Pinpoint the cell where the given text exists, returning its (X, Y) midpoint coordinate. 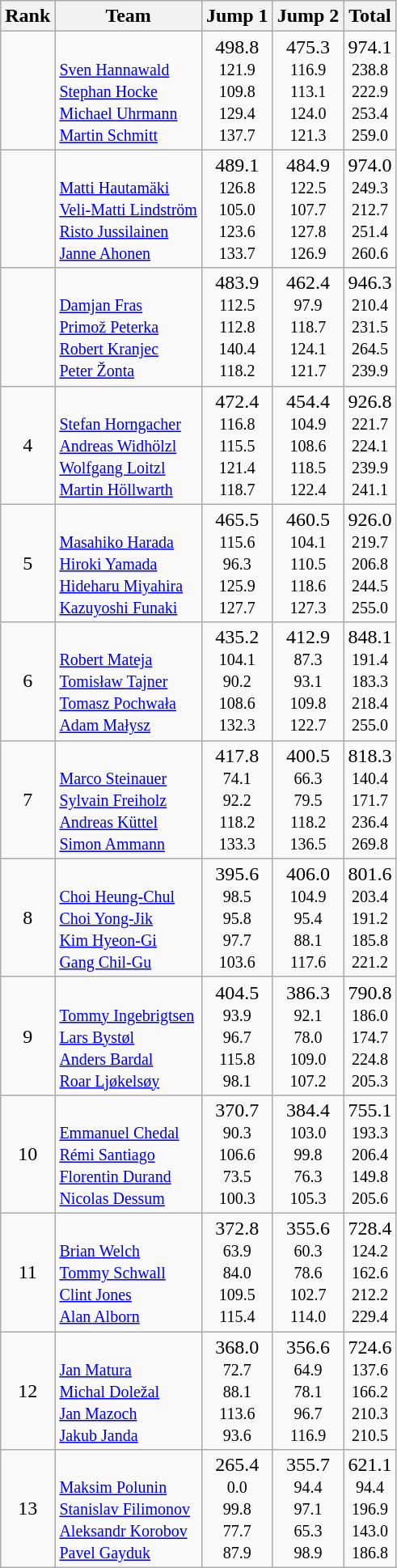
Stefan Horngacher Andreas Widhölzl Wolfgang Loitzl Martin Höllwarth (129, 445)
Tommy Ingebrigtsen Lars Bystøl Anders Bardal Roar Ljøkelsøy (129, 1036)
472.4 116.8 115.5 121.4 118.7 (237, 445)
498.8 121.9 109.8 129.4 137.7 (237, 91)
Brian Welch Tommy Schwall Clint Jones Alan Alborn (129, 1272)
728.4 124.2 162.6 212.2 229.4 (370, 1272)
Team (129, 16)
462.4 97.9 118.7 124.1 121.7 (308, 327)
484.9 122.5 107.7 127.8 126.9 (308, 209)
368.0 72.7 88.1 113.6 93.6 (237, 1391)
10 (27, 1154)
Sven Hannawald Stephan Hocke Michael Uhrmann Martin Schmitt (129, 91)
465.5 115.6 96.3 125.9 127.7 (237, 563)
926.0 219.7 206.8 244.5 255.0 (370, 563)
Matti Hautamäki Veli-Matti Lindström Risto Jussilainen Janne Ahonen (129, 209)
384.4 103.0 99.8 76.3 105.3 (308, 1154)
801.6 203.4 191.2 185.8 221.2 (370, 917)
974.1 238.8 222.9 253.4 259.0 (370, 91)
Marco Steinauer Sylvain Freiholz Andreas Küttel Simon Ammann (129, 799)
4 (27, 445)
Masahiko Harada Hiroki Yamada Hideharu Miyahira Kazuyoshi Funaki (129, 563)
8 (27, 917)
Jan Matura Michal Doležal Jan Mazoch Jakub Janda (129, 1391)
790.8 186.0 174.7 224.8 205.3 (370, 1036)
372.8 63.9 84.0 109.5 115.4 (237, 1272)
395.6 98.5 95.8 97.7 103.6 (237, 917)
848.1 191.4 183.3 218.4 255.0 (370, 681)
355.6 60.3 78.6 102.7 114.0 (308, 1272)
Maksim Polunin Stanislav Filimonov Aleksandr Korobov Pavel Gayduk (129, 1509)
7 (27, 799)
475.3 116.9 113.1 124.0 121.3 (308, 91)
818.3 140.4 171.7 236.4 269.8 (370, 799)
454.4 104.9 108.6 118.5 122.4 (308, 445)
404.5 93.9 96.7 115.8 98.1 (237, 1036)
6 (27, 681)
386.3 92.1 78.0 109.0 107.2 (308, 1036)
Damjan Fras Primož Peterka Robert Kranjec Peter Žonta (129, 327)
11 (27, 1272)
Choi Heung-Chul Choi Yong-Jik Kim Hyeon-Gi Gang Chil-Gu (129, 917)
12 (27, 1391)
755.1 193.3 206.4 149.8 205.6 (370, 1154)
5 (27, 563)
483.9 112.5 112.8 140.4 118.2 (237, 327)
Robert Mateja Tomisław Tajner Tomasz Pochwała Adam Małysz (129, 681)
Jump 2 (308, 16)
370.7 90.3 106.6 73.5 100.3 (237, 1154)
460.5 104.1 110.5 118.6 127.3 (308, 563)
13 (27, 1509)
Jump 1 (237, 16)
400.5 66.3 79.5 118.2 136.5 (308, 799)
489.1 126.8 105.0 123.6 133.7 (237, 209)
621.1 94.4 196.9 143.0 186.8 (370, 1509)
355.7 94.4 97.1 65.3 98.9 (308, 1509)
417.8 74.1 92.2 118.2 133.3 (237, 799)
Total (370, 16)
Rank (27, 16)
406.0 104.9 95.4 88.1 117.6 (308, 917)
Emmanuel Chedal Rémi Santiago Florentin Durand Nicolas Dessum (129, 1154)
412.9 87.3 93.1 109.8 122.7 (308, 681)
724.6 137.6 166.2 210.3 210.5 (370, 1391)
356.6 64.9 78.1 96.7 116.9 (308, 1391)
435.2 104.1 90.2 108.6 132.3 (237, 681)
265.4 0.0 99.8 77.7 87.9 (237, 1509)
926.8 221.7 224.1 239.9 241.1 (370, 445)
9 (27, 1036)
946.3 210.4 231.5 264.5 239.9 (370, 327)
974.0 249.3 212.7 251.4 260.6 (370, 209)
